Return the [X, Y] coordinate for the center point of the cell that contains the specified text.  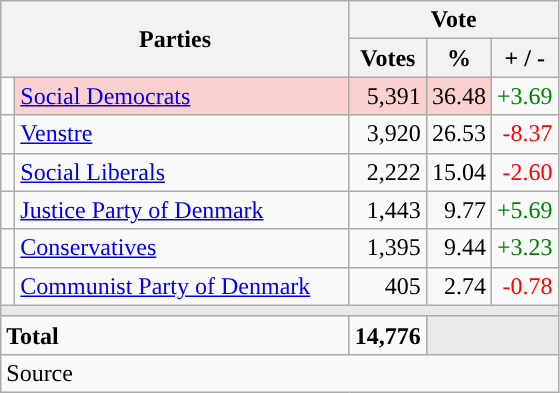
Parties [176, 39]
26.53 [458, 134]
Vote [454, 20]
9.44 [458, 248]
9.77 [458, 210]
Total [176, 335]
+3.23 [524, 248]
1,395 [388, 248]
Social Democrats [182, 96]
-8.37 [524, 134]
-2.60 [524, 172]
2.74 [458, 286]
3,920 [388, 134]
15.04 [458, 172]
Venstre [182, 134]
14,776 [388, 335]
-0.78 [524, 286]
Source [280, 373]
Conservatives [182, 248]
Social Liberals [182, 172]
405 [388, 286]
+5.69 [524, 210]
Votes [388, 58]
2,222 [388, 172]
5,391 [388, 96]
+3.69 [524, 96]
36.48 [458, 96]
Justice Party of Denmark [182, 210]
+ / - [524, 58]
% [458, 58]
Communist Party of Denmark [182, 286]
1,443 [388, 210]
